Detect which cell encompasses the target text, then output its (x, y) center coordinate. 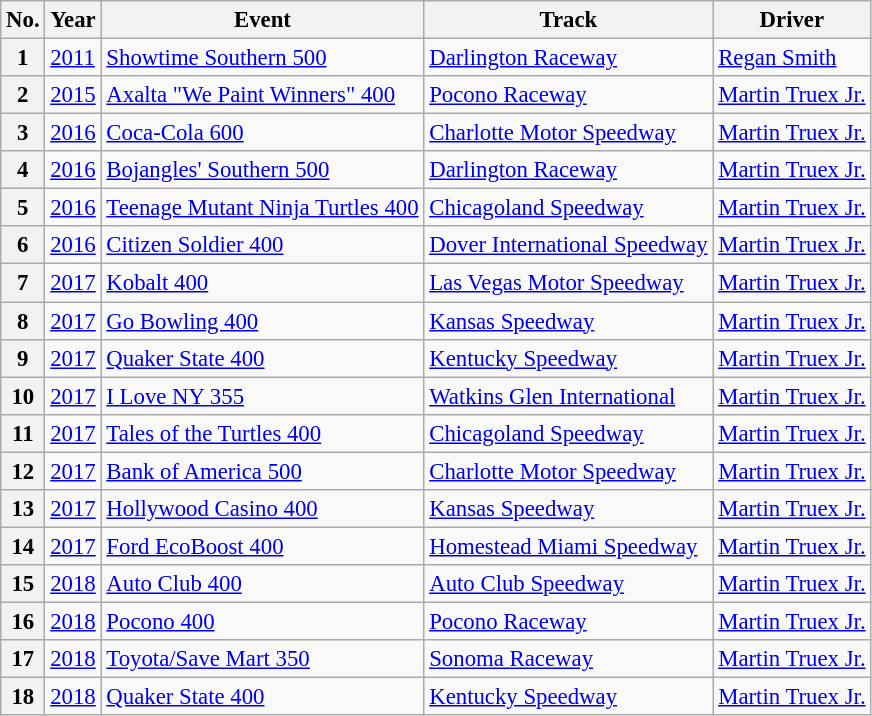
Bank of America 500 (262, 471)
7 (23, 283)
Track (568, 20)
8 (23, 321)
Kobalt 400 (262, 283)
Regan Smith (792, 58)
18 (23, 697)
9 (23, 358)
Coca-Cola 600 (262, 133)
Event (262, 20)
Go Bowling 400 (262, 321)
10 (23, 396)
14 (23, 546)
13 (23, 509)
5 (23, 208)
Ford EcoBoost 400 (262, 546)
2 (23, 95)
Tales of the Turtles 400 (262, 433)
Hollywood Casino 400 (262, 509)
Teenage Mutant Ninja Turtles 400 (262, 208)
Auto Club 400 (262, 584)
Bojangles' Southern 500 (262, 170)
Showtime Southern 500 (262, 58)
16 (23, 621)
Driver (792, 20)
17 (23, 659)
4 (23, 170)
Dover International Speedway (568, 245)
11 (23, 433)
Sonoma Raceway (568, 659)
Watkins Glen International (568, 396)
Pocono 400 (262, 621)
No. (23, 20)
I Love NY 355 (262, 396)
2015 (73, 95)
6 (23, 245)
Homestead Miami Speedway (568, 546)
Axalta "We Paint Winners" 400 (262, 95)
Auto Club Speedway (568, 584)
Las Vegas Motor Speedway (568, 283)
1 (23, 58)
Year (73, 20)
2011 (73, 58)
Toyota/Save Mart 350 (262, 659)
12 (23, 471)
15 (23, 584)
3 (23, 133)
Citizen Soldier 400 (262, 245)
